Scan for the cell matching the given text and deliver its [x, y] coordinate at center. 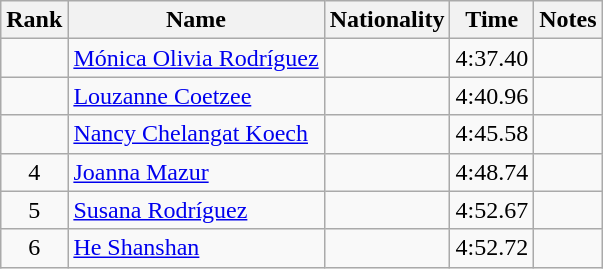
Mónica Olivia Rodríguez [196, 58]
4:52.67 [492, 210]
4:45.58 [492, 134]
Name [196, 20]
6 [34, 248]
4:40.96 [492, 96]
5 [34, 210]
Louzanne Coetzee [196, 96]
Time [492, 20]
Notes [568, 20]
4 [34, 172]
Susana Rodríguez [196, 210]
4:48.74 [492, 172]
4:37.40 [492, 58]
Rank [34, 20]
Nationality [387, 20]
Nancy Chelangat Koech [196, 134]
He Shanshan [196, 248]
4:52.72 [492, 248]
Joanna Mazur [196, 172]
